Determine the [x, y] coordinate at the center of the cell enclosing the given text.  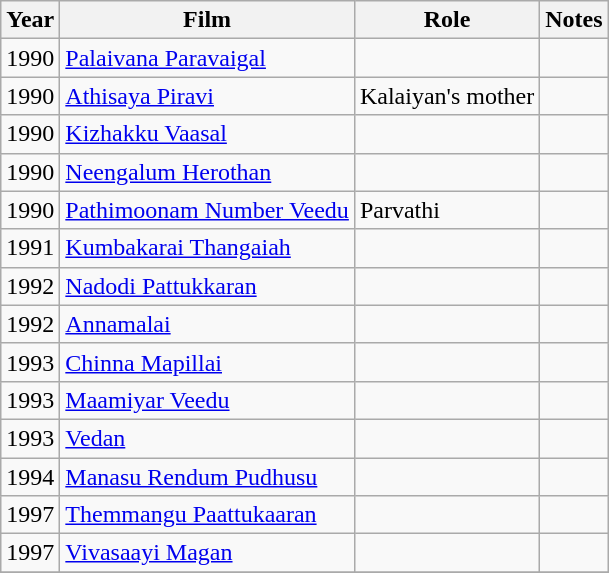
Palaivana Paravaigal [208, 58]
1994 [30, 477]
Kizhakku Vaasal [208, 134]
Notes [574, 20]
Annamalai [208, 324]
Film [208, 20]
Neengalum Herothan [208, 172]
Vedan [208, 438]
1991 [30, 248]
Themmangu Paattukaaran [208, 515]
Vivasaayi Magan [208, 553]
Year [30, 20]
Pathimoonam Number Veedu [208, 210]
Kalaiyan's mother [446, 96]
Nadodi Pattukkaran [208, 286]
Manasu Rendum Pudhusu [208, 477]
Athisaya Piravi [208, 96]
Kumbakarai Thangaiah [208, 248]
Role [446, 20]
Parvathi [446, 210]
Maamiyar Veedu [208, 400]
Chinna Mapillai [208, 362]
